For the text-containing cell, return its midpoint in (x, y) coordinate format. 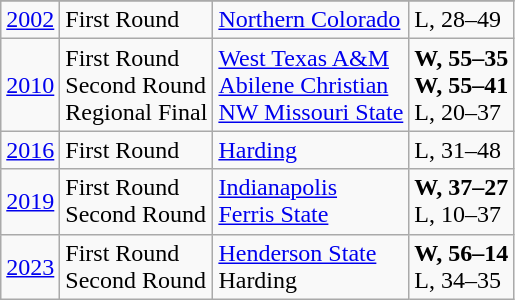
IndianapolisFerris State (311, 202)
First RoundSecond RoundRegional Final (136, 85)
Henderson StateHarding (311, 266)
2010 (30, 85)
West Texas A&MAbilene ChristianNW Missouri State (311, 85)
2002 (30, 20)
W, 55–35W, 55–41L, 20–37 (462, 85)
2023 (30, 266)
L, 28–49 (462, 20)
2016 (30, 150)
L, 31–48 (462, 150)
W, 56–14L, 34–35 (462, 266)
W, 37–27L, 10–37 (462, 202)
2019 (30, 202)
Northern Colorado (311, 20)
Harding (311, 150)
